Search for the cell housing the specified text and yield its (x, y) center coordinate. 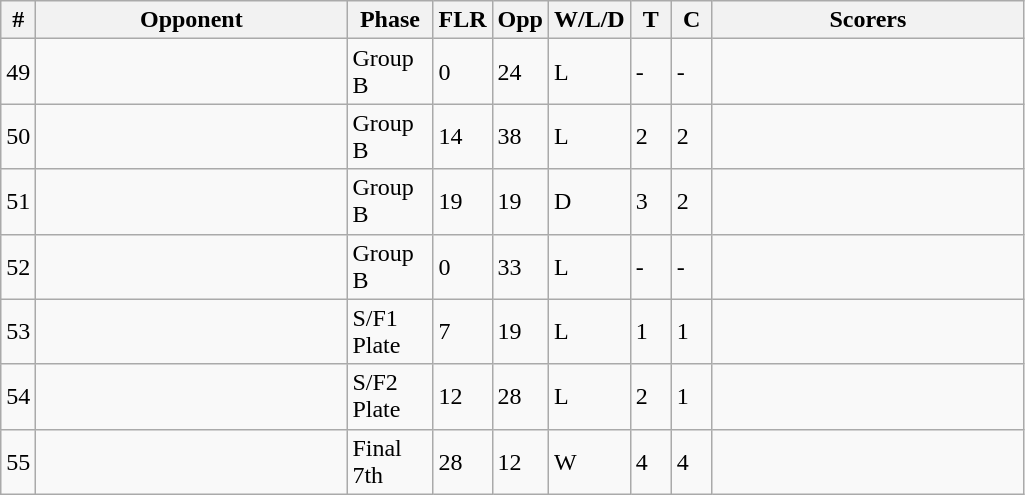
Opponent (192, 20)
55 (18, 462)
3 (650, 202)
Scorers (868, 20)
53 (18, 332)
24 (520, 72)
S/F2 Plate (390, 396)
49 (18, 72)
14 (462, 136)
38 (520, 136)
7 (462, 332)
D (589, 202)
T (650, 20)
Opp (520, 20)
51 (18, 202)
W/L/D (589, 20)
C (692, 20)
# (18, 20)
FLR (462, 20)
Final 7th (390, 462)
52 (18, 266)
50 (18, 136)
W (589, 462)
54 (18, 396)
Phase (390, 20)
S/F1 Plate (390, 332)
33 (520, 266)
